Find where the given text appears and provide that cell's center as [X, Y] coordinate. 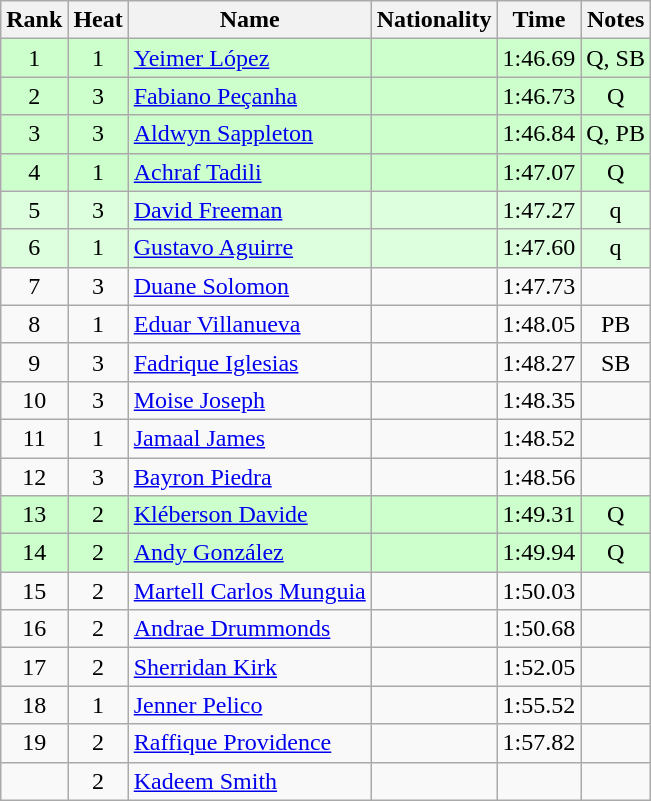
6 [34, 248]
1:52.05 [539, 667]
Notes [616, 20]
8 [34, 324]
1:49.31 [539, 515]
1:48.35 [539, 400]
1:57.82 [539, 743]
1:48.05 [539, 324]
SB [616, 362]
Heat [98, 20]
Q, SB [616, 58]
5 [34, 210]
Andrae Drummonds [250, 629]
1:48.52 [539, 438]
David Freeman [250, 210]
4 [34, 172]
Kléberson Davide [250, 515]
Yeimer López [250, 58]
10 [34, 400]
Moise Joseph [250, 400]
Jamaal James [250, 438]
Jenner Pelico [250, 705]
18 [34, 705]
Gustavo Aguirre [250, 248]
Rank [34, 20]
Martell Carlos Munguia [250, 591]
9 [34, 362]
16 [34, 629]
Sherridan Kirk [250, 667]
1:46.69 [539, 58]
1:48.27 [539, 362]
Andy González [250, 553]
Eduar Villanueva [250, 324]
1:49.94 [539, 553]
1:50.03 [539, 591]
Achraf Tadili [250, 172]
1:47.27 [539, 210]
7 [34, 286]
Fadrique Iglesias [250, 362]
1:55.52 [539, 705]
11 [34, 438]
Aldwyn Sappleton [250, 134]
Name [250, 20]
13 [34, 515]
Raffique Providence [250, 743]
Bayron Piedra [250, 477]
1:47.60 [539, 248]
1:47.07 [539, 172]
PB [616, 324]
1:48.56 [539, 477]
12 [34, 477]
19 [34, 743]
Duane Solomon [250, 286]
17 [34, 667]
1:46.73 [539, 96]
Q, PB [616, 134]
Fabiano Peçanha [250, 96]
Nationality [434, 20]
14 [34, 553]
Time [539, 20]
Kadeem Smith [250, 781]
1:50.68 [539, 629]
1:46.84 [539, 134]
1:47.73 [539, 286]
15 [34, 591]
